Determine the (x, y) coordinate at the center of the cell enclosing the given text.  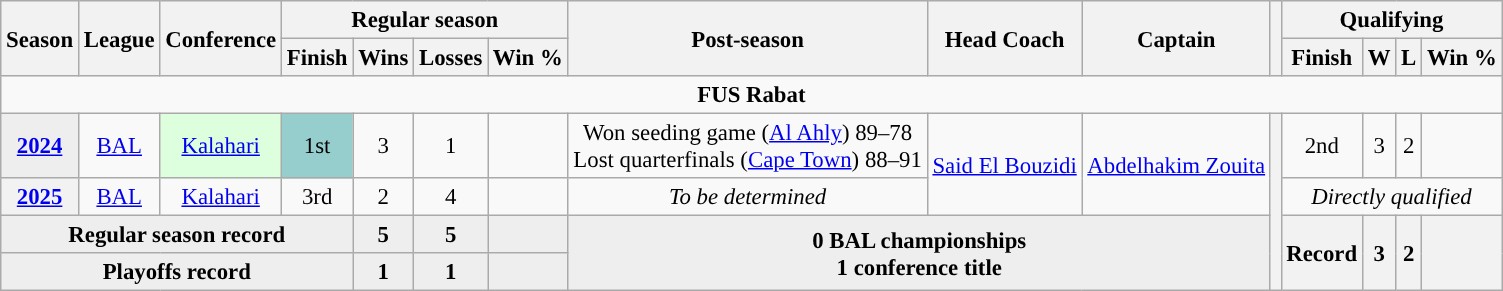
Head Coach (1004, 38)
Post-season (748, 38)
Abdelhakim Zouita (1176, 165)
League (118, 38)
Losses (451, 58)
1st (316, 146)
W (1378, 58)
Won seeding game (Al Ahly) 89–78Lost quarterfinals (Cape Town) 88–91 (748, 146)
4 (451, 197)
Wins (384, 58)
2nd (1322, 146)
Regular season record (177, 235)
2025 (40, 197)
Qualifying (1392, 20)
Captain (1176, 38)
FUS Rabat (752, 95)
Conference (221, 38)
Said El Bouzidi (1004, 165)
Record (1322, 254)
Season (40, 38)
Regular season (424, 20)
0 BAL championships1 conference title (919, 254)
1 (451, 146)
Directly qualified (1392, 197)
3rd (316, 197)
2024 (40, 146)
To be determined (748, 197)
L (1409, 58)
